Locate the cell with the specified text and output its [X, Y] center coordinate. 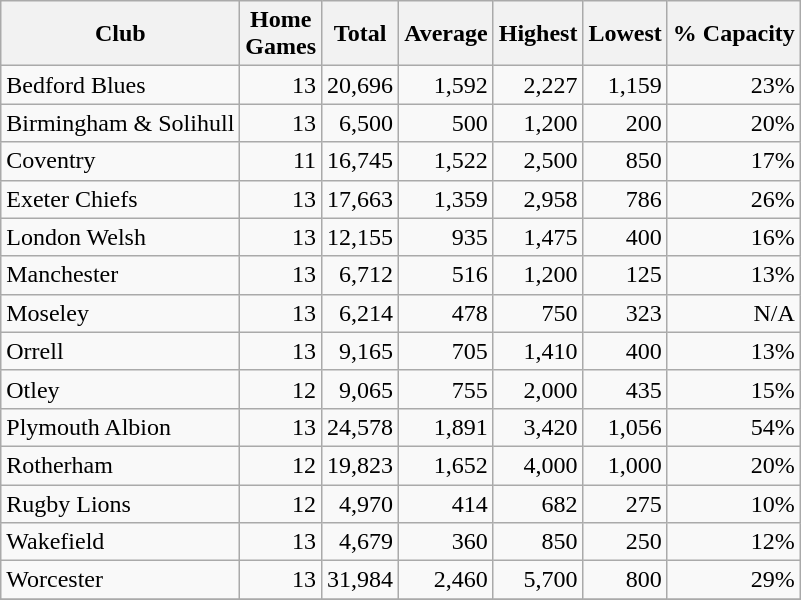
682 [538, 503]
360 [446, 542]
4,000 [538, 465]
17,663 [360, 199]
755 [446, 389]
Club [120, 34]
6,214 [360, 313]
Manchester [120, 275]
6,500 [360, 123]
200 [625, 123]
10% [734, 503]
Wakefield [120, 542]
800 [625, 580]
Worcester [120, 580]
Otley [120, 389]
786 [625, 199]
1,522 [446, 161]
1,475 [538, 237]
20,696 [360, 85]
435 [625, 389]
23% [734, 85]
500 [446, 123]
16,745 [360, 161]
9,065 [360, 389]
6,712 [360, 275]
Orrell [120, 351]
Birmingham & Solihull [120, 123]
1,592 [446, 85]
3,420 [538, 427]
275 [625, 503]
24,578 [360, 427]
London Welsh [120, 237]
Plymouth Albion [120, 427]
9,165 [360, 351]
Rugby Lions [120, 503]
4,679 [360, 542]
Coventry [120, 161]
19,823 [360, 465]
125 [625, 275]
% Capacity [734, 34]
705 [446, 351]
Highest [538, 34]
2,958 [538, 199]
1,159 [625, 85]
17% [734, 161]
Rotherham [120, 465]
12% [734, 542]
54% [734, 427]
750 [538, 313]
1,359 [446, 199]
2,500 [538, 161]
414 [446, 503]
1,056 [625, 427]
26% [734, 199]
HomeGames [281, 34]
15% [734, 389]
29% [734, 580]
478 [446, 313]
2,000 [538, 389]
11 [281, 161]
Average [446, 34]
1,410 [538, 351]
323 [625, 313]
516 [446, 275]
Lowest [625, 34]
Exeter Chiefs [120, 199]
31,984 [360, 580]
1,891 [446, 427]
5,700 [538, 580]
1,652 [446, 465]
16% [734, 237]
250 [625, 542]
4,970 [360, 503]
N/A [734, 313]
935 [446, 237]
2,460 [446, 580]
1,000 [625, 465]
Total [360, 34]
2,227 [538, 85]
Moseley [120, 313]
12,155 [360, 237]
Bedford Blues [120, 85]
